Output the [X, Y] coordinate of the center of the cell containing the given text.  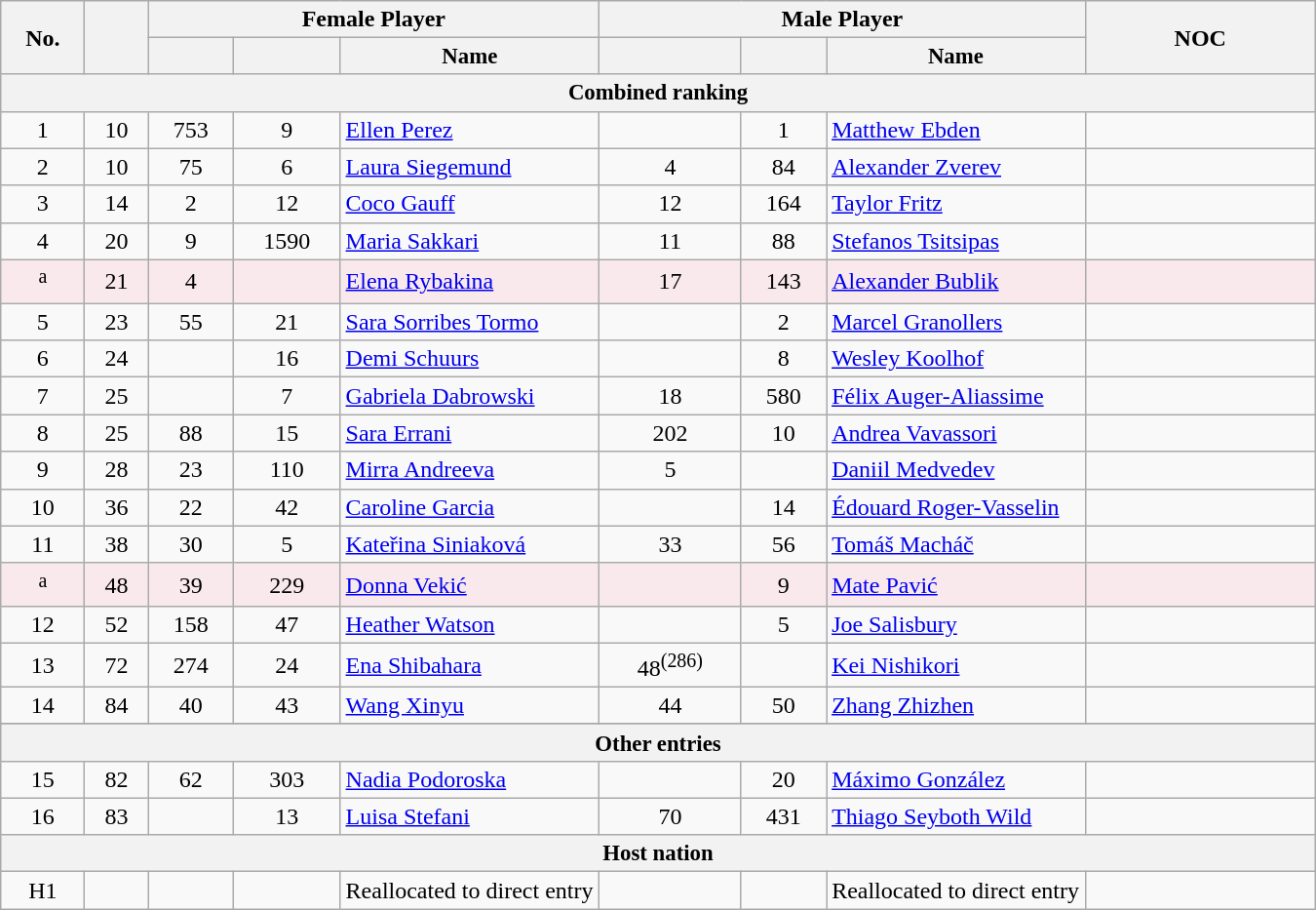
Sara Sorribes Tormo [470, 322]
Heather Watson [470, 625]
274 [191, 665]
Ena Shibahara [470, 665]
Kateřina Siniaková [470, 544]
Wang Xinyu [470, 705]
38 [117, 544]
44 [671, 705]
580 [784, 396]
Sara Errani [470, 433]
Mirra Andreeva [470, 470]
30 [191, 544]
83 [117, 816]
Maria Sakkari [470, 241]
Gabriela Dabrowski [470, 396]
Female Player [374, 20]
Luisa Stefani [470, 816]
164 [784, 204]
72 [117, 665]
3 [43, 204]
Demi Schuurs [470, 359]
39 [191, 585]
Elena Rybakina [470, 281]
110 [287, 470]
56 [784, 544]
55 [191, 322]
42 [287, 507]
303 [287, 779]
50 [784, 705]
158 [191, 625]
33 [671, 544]
Kei Nishikori [956, 665]
43 [287, 705]
Wesley Koolhof [956, 359]
Stefanos Tsitsipas [956, 241]
Zhang Zhizhen [956, 705]
Male Player [842, 20]
753 [191, 130]
47 [287, 625]
17 [671, 281]
Host nation [658, 853]
48 [117, 585]
431 [784, 816]
Taylor Fritz [956, 204]
Andrea Vavassori [956, 433]
Matthew Ebden [956, 130]
Ellen Perez [470, 130]
NOC [1200, 38]
229 [287, 585]
62 [191, 779]
82 [117, 779]
Tomáš Macháč [956, 544]
Máximo González [956, 779]
Alexander Zverev [956, 167]
143 [784, 281]
22 [191, 507]
28 [117, 470]
Édouard Roger-Vasselin [956, 507]
70 [671, 816]
Other entries [658, 742]
40 [191, 705]
Mate Pavić [956, 585]
Laura Siegemund [470, 167]
Nadia Podoroska [470, 779]
Thiago Seyboth Wild [956, 816]
36 [117, 507]
Donna Vekić [470, 585]
48(286) [671, 665]
Joe Salisbury [956, 625]
52 [117, 625]
75 [191, 167]
H1 [43, 890]
Daniil Medvedev [956, 470]
202 [671, 433]
1590 [287, 241]
Caroline Garcia [470, 507]
Coco Gauff [470, 204]
Alexander Bublik [956, 281]
Marcel Granollers [956, 322]
Félix Auger-Aliassime [956, 396]
Combined ranking [658, 93]
No. [43, 38]
18 [671, 396]
